Determine the [x, y] coordinate at the center of the cell enclosing the given text.  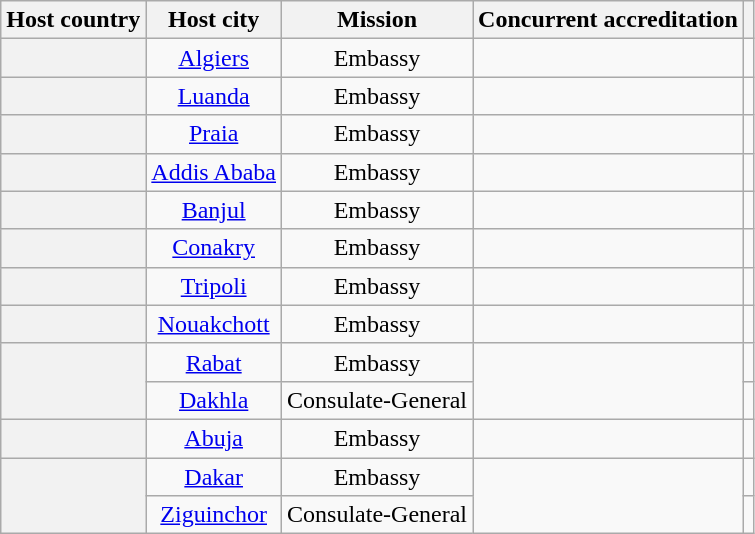
Host country [74, 20]
Dakhla [214, 400]
Host city [214, 20]
Praia [214, 134]
Addis Ababa [214, 172]
Dakar [214, 477]
Mission [378, 20]
Conakry [214, 248]
Tripoli [214, 286]
Luanda [214, 96]
Rabat [214, 362]
Nouakchott [214, 324]
Banjul [214, 210]
Abuja [214, 438]
Ziguinchor [214, 515]
Concurrent accreditation [608, 20]
Algiers [214, 58]
